Scan for the cell matching the given text and deliver its (X, Y) coordinate at center. 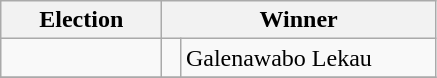
Winner (299, 20)
Election (82, 20)
Galenawabo Lekau (308, 58)
